For the text-containing cell, return its midpoint in (X, Y) coordinate format. 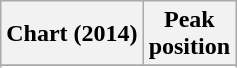
Chart (2014) (72, 34)
Peakposition (189, 34)
